Scan for the cell matching the given text and deliver its (X, Y) coordinate at center. 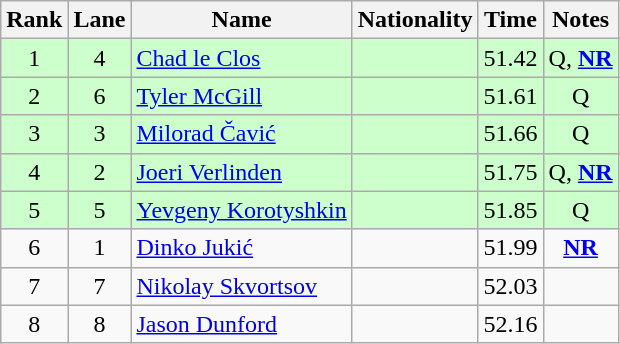
52.16 (510, 324)
52.03 (510, 286)
51.42 (510, 58)
Notes (580, 20)
Tyler McGill (242, 96)
Nationality (415, 20)
Time (510, 20)
51.85 (510, 210)
Milorad Čavić (242, 134)
Jason Dunford (242, 324)
Chad le Clos (242, 58)
Rank (34, 20)
Nikolay Skvortsov (242, 286)
51.66 (510, 134)
51.61 (510, 96)
Yevgeny Korotyshkin (242, 210)
NR (580, 248)
Lane (100, 20)
51.99 (510, 248)
Joeri Verlinden (242, 172)
Dinko Jukić (242, 248)
Name (242, 20)
51.75 (510, 172)
